Identify which cell holds the provided text, then report its [X, Y] central coordinate. 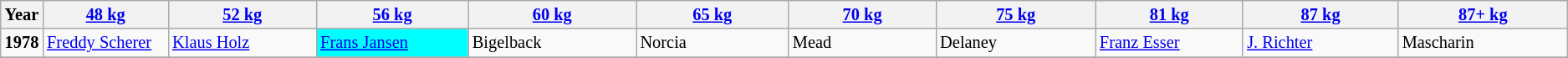
Norcia [712, 43]
Delaney [1015, 43]
1978 [22, 43]
75 kg [1015, 14]
Klaus Holz [243, 43]
65 kg [712, 14]
52 kg [243, 14]
Bigelback [552, 43]
Franz Esser [1169, 43]
60 kg [552, 14]
Year [22, 14]
56 kg [392, 14]
Mead [862, 43]
87+ kg [1484, 14]
J. Richter [1320, 43]
87 kg [1320, 14]
Mascharin [1484, 43]
Frans Jansen [392, 43]
70 kg [862, 14]
48 kg [105, 14]
81 kg [1169, 14]
Freddy Scherer [105, 43]
